Capture the cell that displays the provided text and extract its (x, y) central coordinate. 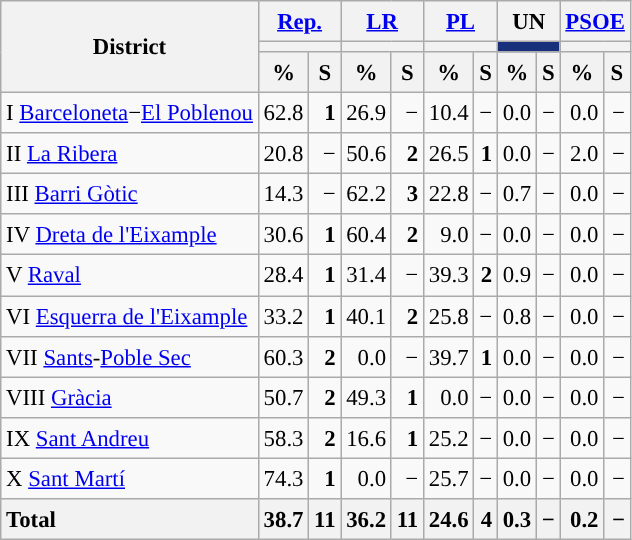
UN (528, 22)
I Barceloneta−El Poblenou (130, 114)
36.2 (366, 520)
0.8 (516, 316)
II La Ribera (130, 154)
33.2 (283, 316)
VI Esquerra de l'Eixample (130, 316)
PSOE (595, 22)
26.9 (366, 114)
VIII Gràcia (130, 398)
60.4 (366, 234)
IV Dreta de l'Eixample (130, 234)
V Raval (130, 276)
50.6 (366, 154)
District (130, 47)
30.6 (283, 234)
50.7 (283, 398)
39.7 (448, 356)
58.3 (283, 438)
38.7 (283, 520)
16.6 (366, 438)
28.4 (283, 276)
0.9 (516, 276)
LR (382, 22)
31.4 (366, 276)
Total (130, 520)
74.3 (283, 478)
62.2 (366, 194)
0.3 (516, 520)
VII Sants-Poble Sec (130, 356)
40.1 (366, 316)
24.6 (448, 520)
20.8 (283, 154)
2.0 (582, 154)
14.3 (283, 194)
4 (486, 520)
9.0 (448, 234)
25.7 (448, 478)
60.3 (283, 356)
Rep. (300, 22)
22.8 (448, 194)
X Sant Martí (130, 478)
26.5 (448, 154)
IX Sant Andreu (130, 438)
49.3 (366, 398)
0.7 (516, 194)
25.8 (448, 316)
PL (460, 22)
0.2 (582, 520)
62.8 (283, 114)
39.3 (448, 276)
III Barri Gòtic (130, 194)
3 (407, 194)
25.2 (448, 438)
10.4 (448, 114)
